For the text-containing cell, return its midpoint in (X, Y) coordinate format. 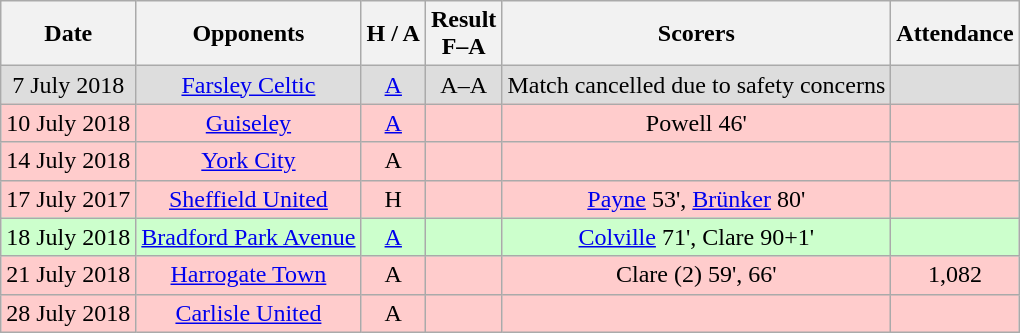
Colville 71', Clare 90+1' (696, 237)
18 July 2018 (68, 237)
21 July 2018 (68, 275)
Carlisle United (248, 313)
Farsley Celtic (248, 85)
1,082 (955, 275)
10 July 2018 (68, 123)
A–A (463, 85)
Clare (2) 59', 66' (696, 275)
14 July 2018 (68, 161)
York City (248, 161)
Sheffield United (248, 199)
Date (68, 34)
H (393, 199)
ResultF–A (463, 34)
H / A (393, 34)
Opponents (248, 34)
17 July 2017 (68, 199)
Powell 46' (696, 123)
Harrogate Town (248, 275)
28 July 2018 (68, 313)
Payne 53', Brünker 80' (696, 199)
Scorers (696, 34)
Attendance (955, 34)
Guiseley (248, 123)
Bradford Park Avenue (248, 237)
Match cancelled due to safety concerns (696, 85)
7 July 2018 (68, 85)
